Identify which cell holds the provided text, then report its (X, Y) central coordinate. 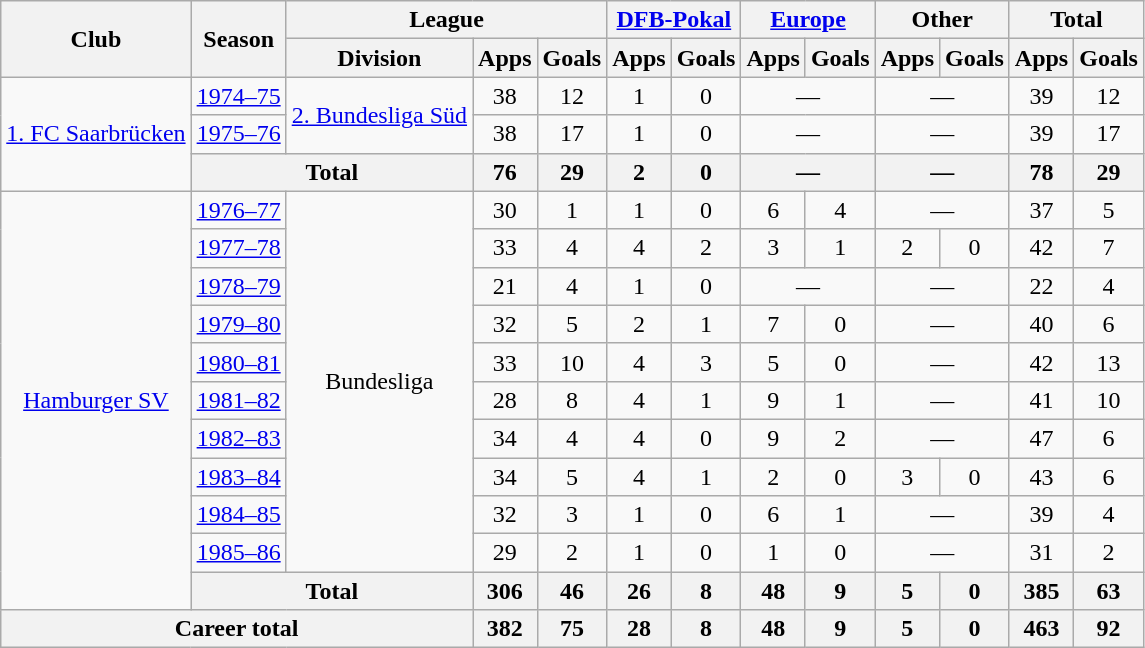
Hamburger SV (96, 400)
1975–76 (238, 134)
1985–86 (238, 553)
Other (942, 20)
League (446, 20)
1981–82 (238, 400)
43 (1041, 477)
Club (96, 39)
385 (1041, 591)
1982–83 (238, 438)
1980–81 (238, 362)
46 (572, 591)
306 (505, 591)
1976–77 (238, 210)
382 (505, 629)
30 (505, 210)
DFB-Pokal (674, 20)
26 (639, 591)
Career total (237, 629)
Europe (808, 20)
Division (379, 58)
1979–80 (238, 324)
1. FC Saarbrücken (96, 134)
31 (1041, 553)
37 (1041, 210)
1984–85 (238, 515)
75 (572, 629)
Bundesliga (379, 382)
76 (505, 172)
41 (1041, 400)
1983–84 (238, 477)
2. Bundesliga Süd (379, 115)
40 (1041, 324)
Season (238, 39)
1977–78 (238, 248)
78 (1041, 172)
22 (1041, 286)
13 (1109, 362)
63 (1109, 591)
92 (1109, 629)
1974–75 (238, 96)
47 (1041, 438)
21 (505, 286)
1978–79 (238, 286)
463 (1041, 629)
